Output the (X, Y) coordinate of the center of the cell containing the given text.  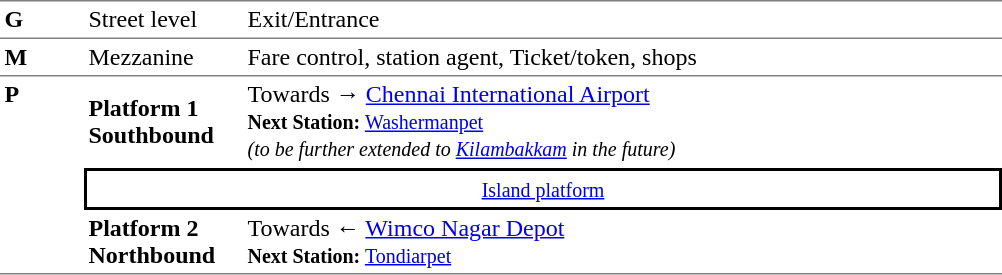
Fare control, station agent, Ticket/token, shops (622, 58)
G (42, 20)
Exit/Entrance (622, 20)
Mezzanine (164, 58)
Towards → Chennai International AirportNext Station: Washermanpet(to be further extended to Kilambakkam in the future) (622, 122)
Street level (164, 20)
Platform 2Northbound (164, 242)
M (42, 58)
P (42, 175)
Towards ← Wimco Nagar DepotNext Station: Tondiarpet (622, 242)
Platform 1Southbound (164, 122)
Island platform (543, 189)
